Detect which cell encompasses the target text, then output its [x, y] center coordinate. 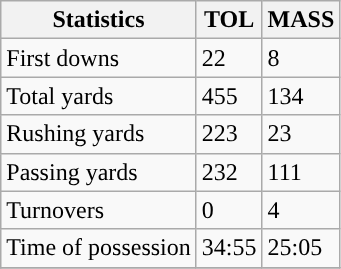
8 [301, 58]
134 [301, 96]
455 [229, 96]
Total yards [99, 96]
Time of possession [99, 248]
111 [301, 172]
Passing yards [99, 172]
Statistics [99, 20]
25:05 [301, 248]
TOL [229, 20]
MASS [301, 20]
23 [301, 134]
4 [301, 210]
Rushing yards [99, 134]
0 [229, 210]
Turnovers [99, 210]
34:55 [229, 248]
232 [229, 172]
First downs [99, 58]
223 [229, 134]
22 [229, 58]
